Return (X, Y) of the center of cell containing provided text 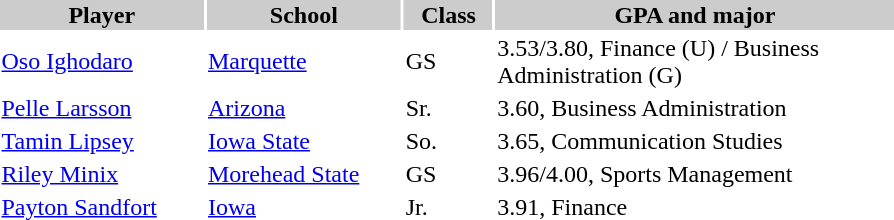
Marquette (304, 62)
Class (448, 15)
Tamin Lipsey (102, 141)
3.60, Business Administration (695, 108)
Iowa State (304, 141)
Pelle Larsson (102, 108)
Sr. (448, 108)
Riley Minix (102, 174)
Arizona (304, 108)
Morehead State (304, 174)
So. (448, 141)
3.53/3.80, Finance (U) / Business Administration (G) (695, 62)
GPA and major (695, 15)
Player (102, 15)
Oso Ighodaro (102, 62)
3.65, Communication Studies (695, 141)
3.96/4.00, Sports Management (695, 174)
School (304, 15)
